Capture the cell that displays the provided text and extract its [x, y] central coordinate. 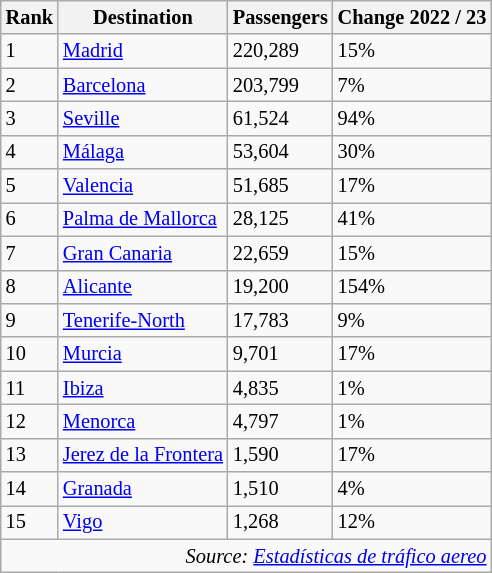
Gran Canaria [143, 253]
4,797 [280, 421]
7 [30, 253]
4,835 [280, 388]
Change 2022 / 23 [412, 17]
41% [412, 219]
9% [412, 320]
11 [30, 388]
8 [30, 287]
1,590 [280, 455]
10 [30, 354]
Granada [143, 489]
1 [30, 51]
3 [30, 118]
9,701 [280, 354]
Tenerife-North [143, 320]
94% [412, 118]
51,685 [280, 186]
Valencia [143, 186]
22,659 [280, 253]
1,268 [280, 522]
53,604 [280, 152]
Madrid [143, 51]
28,125 [280, 219]
203,799 [280, 85]
12% [412, 522]
Ibiza [143, 388]
1,510 [280, 489]
Source: Estadísticas de tráfico aereo [246, 556]
Alicante [143, 287]
Palma de Mallorca [143, 219]
61,524 [280, 118]
Vigo [143, 522]
Rank [30, 17]
154% [412, 287]
9 [30, 320]
6 [30, 219]
5 [30, 186]
Menorca [143, 421]
15 [30, 522]
12 [30, 421]
Destination [143, 17]
14 [30, 489]
Seville [143, 118]
13 [30, 455]
Málaga [143, 152]
19,200 [280, 287]
Jerez de la Frontera [143, 455]
Passengers [280, 17]
Murcia [143, 354]
7% [412, 85]
4 [30, 152]
220,289 [280, 51]
Barcelona [143, 85]
2 [30, 85]
17,783 [280, 320]
30% [412, 152]
4% [412, 489]
